Find where the given text appears and provide that cell's center as [X, Y] coordinate. 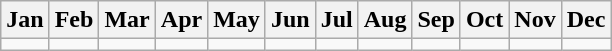
Sep [436, 20]
Aug [385, 20]
Oct [484, 20]
May [237, 20]
Nov [535, 20]
Jun [290, 20]
Jul [336, 20]
Dec [586, 20]
Feb [74, 20]
Apr [181, 20]
Mar [127, 20]
Jan [25, 20]
